Pinpoint the cell where the given text exists, returning its (x, y) midpoint coordinate. 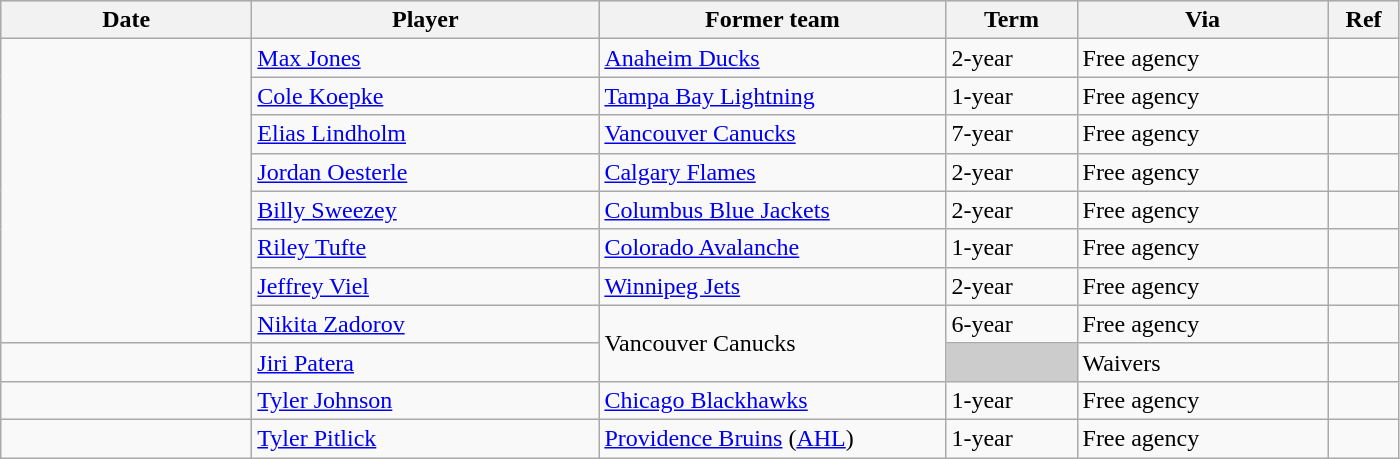
Former team (772, 20)
Waivers (1202, 362)
Date (126, 20)
Colorado Avalanche (772, 248)
Columbus Blue Jackets (772, 210)
6-year (1012, 324)
Tyler Johnson (426, 400)
Max Jones (426, 58)
Term (1012, 20)
Cole Koepke (426, 96)
7-year (1012, 134)
Jordan Oesterle (426, 172)
Billy Sweezey (426, 210)
Chicago Blackhawks (772, 400)
Anaheim Ducks (772, 58)
Jeffrey Viel (426, 286)
Tyler Pitlick (426, 438)
Riley Tufte (426, 248)
Tampa Bay Lightning (772, 96)
Via (1202, 20)
Player (426, 20)
Calgary Flames (772, 172)
Jiri Patera (426, 362)
Ref (1364, 20)
Elias Lindholm (426, 134)
Nikita Zadorov (426, 324)
Winnipeg Jets (772, 286)
Providence Bruins (AHL) (772, 438)
